Return the [X, Y] coordinate for the center point of the cell that contains the specified text.  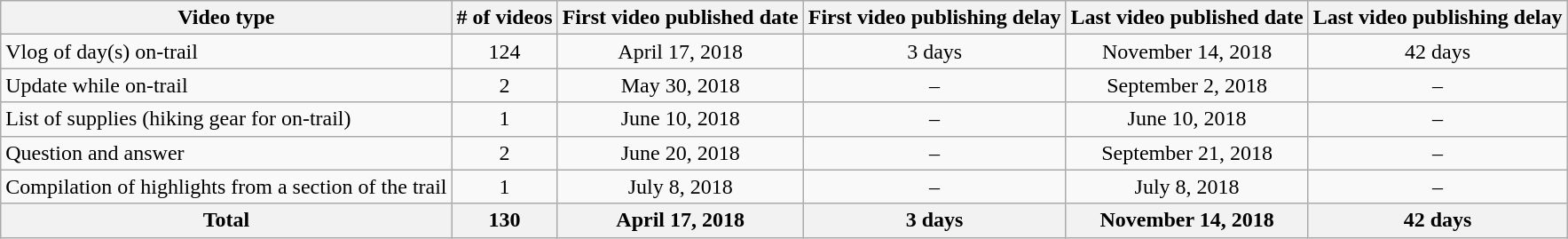
Video type [226, 18]
First video publishing delay [934, 18]
Total [226, 220]
130 [504, 220]
Last video publishing delay [1438, 18]
June 20, 2018 [680, 153]
September 2, 2018 [1187, 85]
# of videos [504, 18]
September 21, 2018 [1187, 153]
Question and answer [226, 153]
List of supplies (hiking gear for on-trail) [226, 119]
Update while on-trail [226, 85]
First video published date [680, 18]
124 [504, 52]
Compilation of highlights from a section of the trail [226, 187]
May 30, 2018 [680, 85]
Last video published date [1187, 18]
Vlog of day(s) on-trail [226, 52]
